Detect which cell encompasses the target text, then output its [x, y] center coordinate. 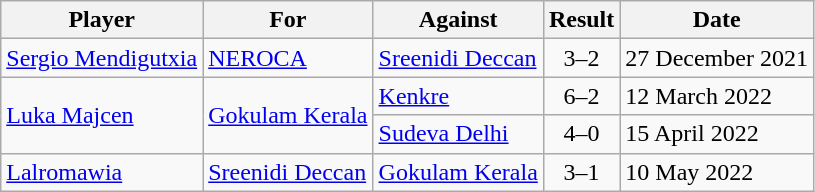
Sergio Mendigutxia [102, 58]
15 April 2022 [717, 134]
Sudeva Delhi [458, 134]
Luka Majcen [102, 115]
Kenkre [458, 96]
3–2 [581, 58]
Result [581, 20]
3–1 [581, 172]
Date [717, 20]
NEROCA [288, 58]
Against [458, 20]
For [288, 20]
4–0 [581, 134]
Player [102, 20]
10 May 2022 [717, 172]
Lalromawia [102, 172]
12 March 2022 [717, 96]
27 December 2021 [717, 58]
6–2 [581, 96]
